Scan for the cell matching the given text and deliver its [x, y] coordinate at center. 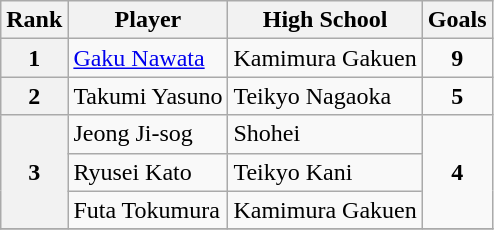
4 [457, 172]
Gaku Nawata [148, 58]
Futa Tokumura [148, 210]
3 [34, 172]
High School [325, 20]
Goals [457, 20]
2 [34, 96]
Ryusei Kato [148, 172]
Teikyo Kani [325, 172]
Takumi Yasuno [148, 96]
9 [457, 58]
Shohei [325, 134]
Teikyo Nagaoka [325, 96]
Player [148, 20]
5 [457, 96]
Rank [34, 20]
Jeong Ji-sog [148, 134]
1 [34, 58]
